Return (X, Y) of the center of cell containing provided text 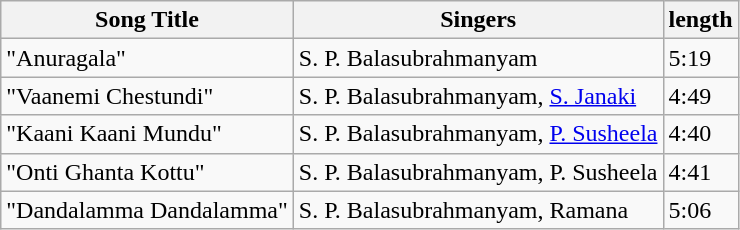
"Onti Ghanta Kottu" (148, 172)
"Dandalamma Dandalamma" (148, 210)
4:49 (700, 96)
S. P. Balasubrahmanyam, S. Janaki (478, 96)
S. P. Balasubrahmanyam, Ramana (478, 210)
Song Title (148, 20)
"Anuragala" (148, 58)
"Vaanemi Chestundi" (148, 96)
length (700, 20)
"Kaani Kaani Mundu" (148, 134)
5:06 (700, 210)
Singers (478, 20)
4:40 (700, 134)
5:19 (700, 58)
S. P. Balasubrahmanyam (478, 58)
4:41 (700, 172)
